Provide the (X, Y) coordinate of the cell's center where the given text is located.  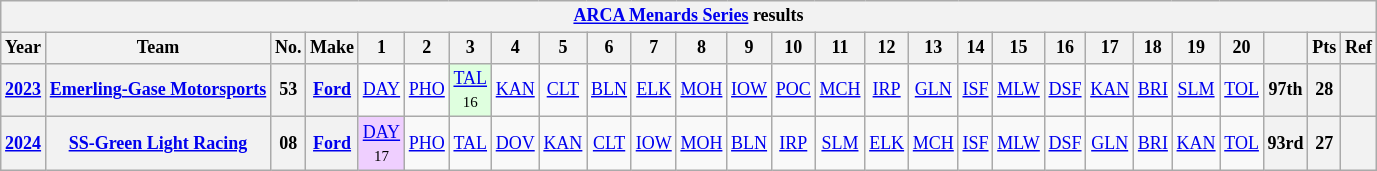
2024 (24, 144)
20 (1242, 48)
17 (1110, 48)
Emerling-Gase Motorsports (158, 90)
08 (288, 144)
DAY (381, 90)
28 (1324, 90)
Year (24, 48)
6 (610, 48)
DAY17 (381, 144)
TAL (470, 144)
4 (515, 48)
16 (1065, 48)
93rd (1286, 144)
12 (887, 48)
9 (750, 48)
No. (288, 48)
5 (563, 48)
14 (976, 48)
Team (158, 48)
11 (840, 48)
97th (1286, 90)
27 (1324, 144)
2 (426, 48)
15 (1018, 48)
Make (332, 48)
7 (654, 48)
DOV (515, 144)
13 (933, 48)
Pts (1324, 48)
10 (793, 48)
18 (1154, 48)
3 (470, 48)
TAL16 (470, 90)
1 (381, 48)
Ref (1359, 48)
SS-Green Light Racing (158, 144)
2023 (24, 90)
POC (793, 90)
19 (1196, 48)
53 (288, 90)
ARCA Menards Series results (689, 16)
8 (702, 48)
